Determine the (X, Y) coordinate at the center of the cell enclosing the given text.  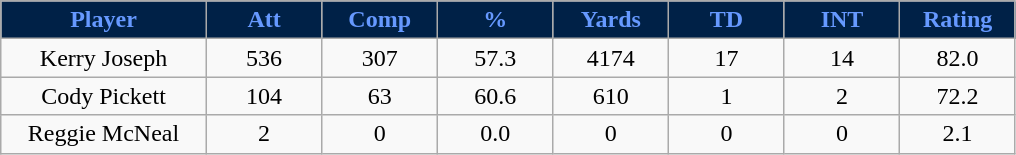
Player (104, 20)
63 (380, 96)
0.0 (495, 134)
Rating (958, 20)
Reggie McNeal (104, 134)
57.3 (495, 58)
1 (727, 96)
Yards (611, 20)
17 (727, 58)
307 (380, 58)
610 (611, 96)
2.1 (958, 134)
Att (264, 20)
72.2 (958, 96)
536 (264, 58)
TD (727, 20)
Kerry Joseph (104, 58)
60.6 (495, 96)
104 (264, 96)
4174 (611, 58)
Cody Pickett (104, 96)
INT (842, 20)
Comp (380, 20)
82.0 (958, 58)
14 (842, 58)
% (495, 20)
